Capture the cell that displays the provided text and extract its (X, Y) central coordinate. 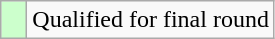
Qualified for final round (151, 20)
